Capture the cell that displays the provided text and extract its (X, Y) central coordinate. 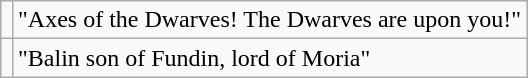
"Axes of the Dwarves! The Dwarves are upon you!" (269, 20)
"Balin son of Fundin, lord of Moria" (269, 58)
